Search for the cell housing the specified text and yield its (x, y) center coordinate. 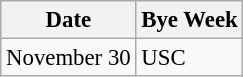
Bye Week (190, 20)
November 30 (68, 58)
USC (190, 58)
Date (68, 20)
